Identify which cell holds the provided text, then report its (x, y) central coordinate. 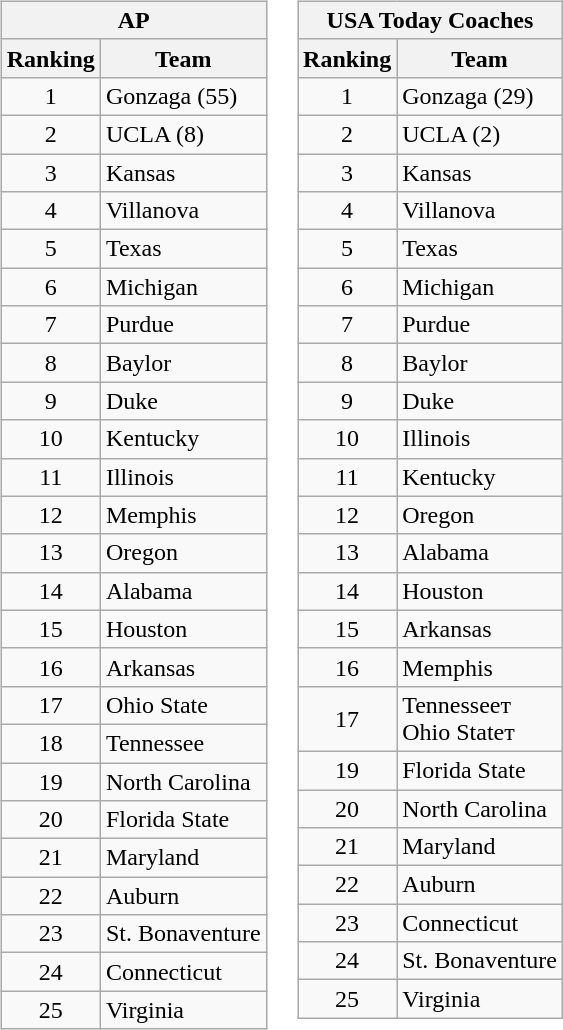
USA Today Coaches (430, 20)
Tennessee (183, 743)
Gonzaga (29) (480, 96)
TennesseeтOhio Stateт (480, 718)
18 (50, 743)
UCLA (2) (480, 134)
Ohio State (183, 705)
AP (134, 20)
Gonzaga (55) (183, 96)
UCLA (8) (183, 134)
